Find where the given text appears and provide that cell's center as [X, Y] coordinate. 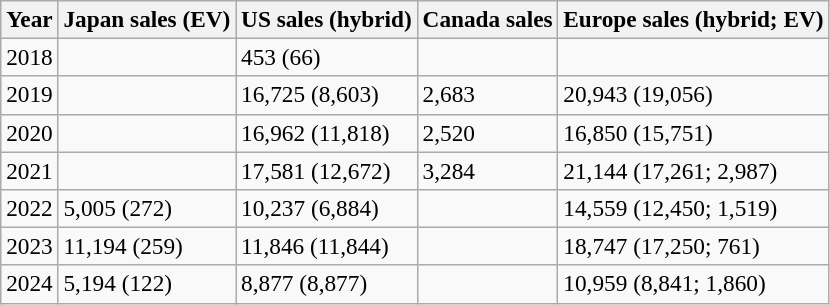
16,850 (15,751) [694, 133]
5,194 (122) [147, 284]
2019 [30, 95]
5,005 (272) [147, 208]
14,559 (12,450; 1,519) [694, 208]
Europe sales (hybrid; EV) [694, 19]
16,725 (8,603) [327, 95]
2,520 [488, 133]
21,144 (17,261; 2,987) [694, 170]
2021 [30, 170]
17,581 (12,672) [327, 170]
18,747 (17,250; 761) [694, 246]
11,846 (11,844) [327, 246]
2022 [30, 208]
Canada sales [488, 19]
20,943 (19,056) [694, 95]
US sales (hybrid) [327, 19]
10,237 (6,884) [327, 208]
3,284 [488, 170]
Year [30, 19]
2020 [30, 133]
16,962 (11,818) [327, 133]
2023 [30, 246]
11,194 (259) [147, 246]
2,683 [488, 95]
Japan sales (EV) [147, 19]
2024 [30, 284]
8,877 (8,877) [327, 284]
10,959 (8,841; 1,860) [694, 284]
2018 [30, 57]
453 (66) [327, 57]
